Provide the [X, Y] coordinate of the cell's center where the given text is located.  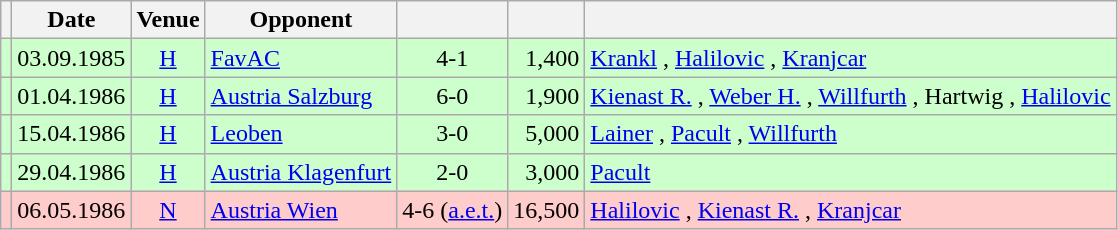
Austria Salzburg [301, 96]
Pacult [850, 172]
Austria Klagenfurt [301, 172]
Krankl , Halilovic , Kranjcar [850, 58]
03.09.1985 [72, 58]
3,000 [546, 172]
4-1 [452, 58]
FavAC [301, 58]
Venue [168, 20]
Austria Wien [301, 210]
3-0 [452, 134]
6-0 [452, 96]
5,000 [546, 134]
2-0 [452, 172]
Lainer , Pacult , Willfurth [850, 134]
Halilovic , Kienast R. , Kranjcar [850, 210]
4-6 (a.e.t.) [452, 210]
Kienast R. , Weber H. , Willfurth , Hartwig , Halilovic [850, 96]
Date [72, 20]
N [168, 210]
1,900 [546, 96]
1,400 [546, 58]
16,500 [546, 210]
Opponent [301, 20]
29.04.1986 [72, 172]
06.05.1986 [72, 210]
01.04.1986 [72, 96]
15.04.1986 [72, 134]
Leoben [301, 134]
